Scan for the cell matching the given text and deliver its (X, Y) coordinate at center. 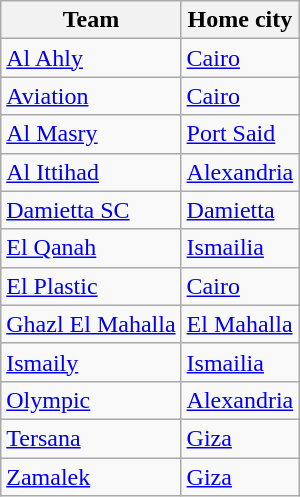
Al Masry (91, 134)
Ismaily (91, 362)
Al Ittihad (91, 172)
Al Ahly (91, 58)
Home city (240, 20)
Port Said (240, 134)
Damietta SC (91, 210)
Ghazl El Mahalla (91, 324)
El Plastic (91, 286)
Olympic (91, 400)
El Mahalla (240, 324)
Aviation (91, 96)
El Qanah (91, 248)
Damietta (240, 210)
Team (91, 20)
Zamalek (91, 477)
Tersana (91, 438)
